Return [x, y] of the center of cell containing provided text 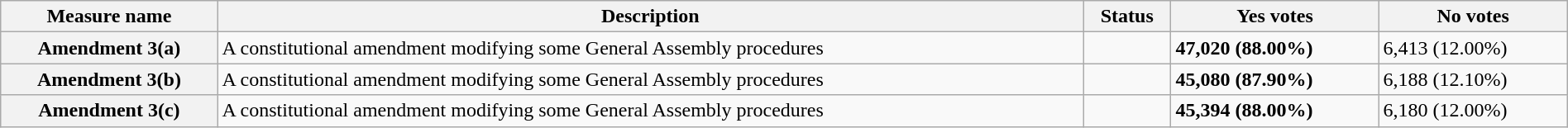
6,413 (12.00%) [1473, 48]
Yes votes [1275, 17]
Status [1127, 17]
45,080 (87.90%) [1275, 79]
No votes [1473, 17]
45,394 (88.00%) [1275, 111]
Description [650, 17]
47,020 (88.00%) [1275, 48]
6,188 (12.10%) [1473, 79]
Amendment 3(a) [109, 48]
Amendment 3(b) [109, 79]
Measure name [109, 17]
6,180 (12.00%) [1473, 111]
Amendment 3(c) [109, 111]
